For the text-containing cell, return its midpoint in (x, y) coordinate format. 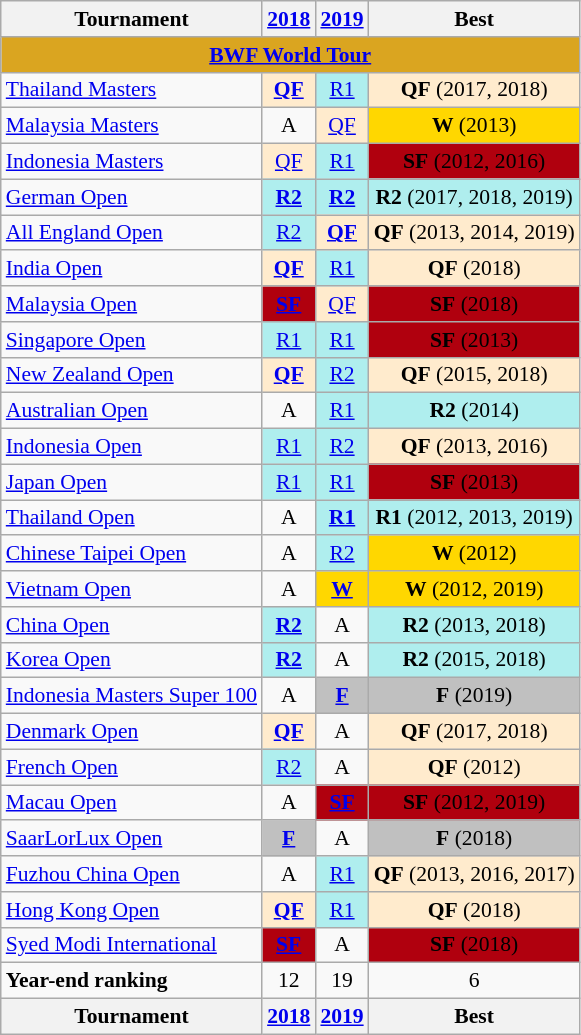
R2 (2014) (474, 411)
W (2012) (474, 554)
R1 (2012, 2013, 2019) (474, 518)
19 (342, 981)
SF (2012, 2019) (474, 803)
6 (474, 981)
Chinese Taipei Open (132, 554)
QF (2012) (474, 767)
Hong Kong Open (132, 910)
QF (2013, 2016) (474, 447)
Indonesia Masters (132, 162)
Japan Open (132, 482)
Vietnam Open (132, 589)
Year-end ranking (132, 981)
BWF World Tour (290, 55)
Indonesia Masters Super 100 (132, 696)
Thailand Open (132, 518)
All England Open (132, 233)
Singapore Open (132, 340)
W (2012, 2019) (474, 589)
QF (2013, 2016, 2017) (474, 874)
R2 (2013, 2018) (474, 625)
Macau Open (132, 803)
Denmark Open (132, 732)
Indonesia Open (132, 447)
SaarLorLux Open (132, 839)
R2 (2017, 2018, 2019) (474, 197)
French Open (132, 767)
Malaysia Open (132, 304)
Syed Modi International (132, 945)
W (342, 589)
12 (288, 981)
F (2018) (474, 839)
Malaysia Masters (132, 126)
New Zealand Open (132, 375)
German Open (132, 197)
SF (2012, 2016) (474, 162)
China Open (132, 625)
F (2019) (474, 696)
R2 (2015, 2018) (474, 660)
Thailand Masters (132, 90)
Fuzhou China Open (132, 874)
Australian Open (132, 411)
QF (2015, 2018) (474, 375)
W (2013) (474, 126)
India Open (132, 269)
Korea Open (132, 660)
QF (2013, 2014, 2019) (474, 233)
